For the text-containing cell, return its midpoint in [X, Y] coordinate format. 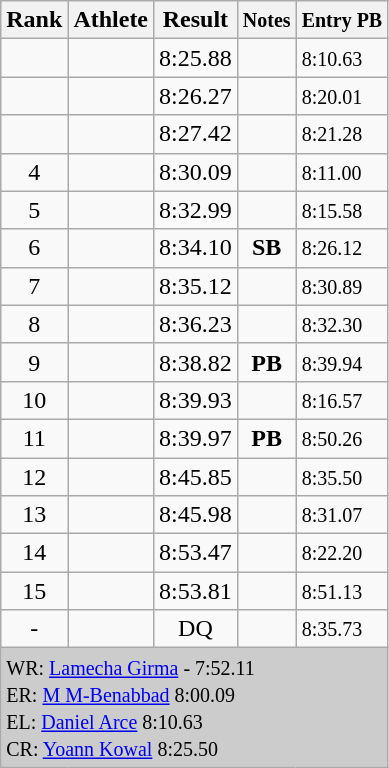
8:22.20 [342, 553]
8:30.89 [342, 286]
8:53.81 [196, 591]
- [34, 629]
8:26.27 [196, 96]
Notes [266, 20]
4 [34, 172]
8:38.82 [196, 362]
6 [34, 248]
8:35.50 [342, 477]
SB [266, 248]
8:31.07 [342, 515]
7 [34, 286]
8:35.73 [342, 629]
8:30.09 [196, 172]
8:39.97 [196, 438]
8:36.23 [196, 324]
8:32.99 [196, 210]
8:10.63 [342, 58]
DQ [196, 629]
8:11.00 [342, 172]
8:27.42 [196, 134]
8:26.12 [342, 248]
8:25.88 [196, 58]
8:45.85 [196, 477]
8:16.57 [342, 400]
8:50.26 [342, 438]
Athlete [111, 20]
10 [34, 400]
11 [34, 438]
8:35.12 [196, 286]
9 [34, 362]
8:21.28 [342, 134]
Rank [34, 20]
8:15.58 [342, 210]
8:45.98 [196, 515]
8:53.47 [196, 553]
8:32.30 [342, 324]
8:34.10 [196, 248]
15 [34, 591]
5 [34, 210]
12 [34, 477]
13 [34, 515]
8 [34, 324]
Entry PB [342, 20]
14 [34, 553]
WR: Lamecha Girma - 7:52.11ER: M M-Benabbad 8:00.09EL: Daniel Arce 8:10.63CR: Yoann Kowal 8:25.50 [194, 708]
8:39.94 [342, 362]
8:51.13 [342, 591]
8:39.93 [196, 400]
8:20.01 [342, 96]
Result [196, 20]
